Find where the given text appears and provide that cell's center as (X, Y) coordinate. 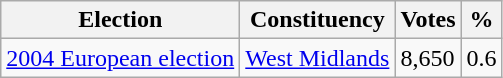
Election (120, 20)
8,650 (428, 58)
West Midlands (318, 58)
Constituency (318, 20)
Votes (428, 20)
0.6 (482, 58)
2004 European election (120, 58)
% (482, 20)
